From the cell containing the given text, extract its center point as [X, Y] coordinate. 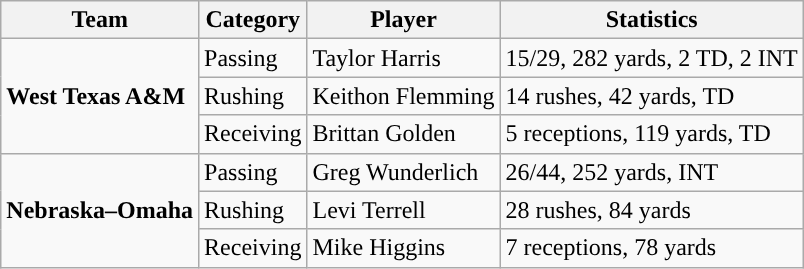
14 rushes, 42 yards, TD [652, 96]
Nebraska–Omaha [100, 210]
7 receptions, 78 yards [652, 248]
Mike Higgins [404, 248]
Statistics [652, 20]
15/29, 282 yards, 2 TD, 2 INT [652, 58]
Taylor Harris [404, 58]
West Texas A&M [100, 96]
28 rushes, 84 yards [652, 210]
Keithon Flemming [404, 96]
Player [404, 20]
5 receptions, 119 yards, TD [652, 134]
Team [100, 20]
26/44, 252 yards, INT [652, 172]
Brittan Golden [404, 134]
Greg Wunderlich [404, 172]
Category [253, 20]
Levi Terrell [404, 210]
